Return the (X, Y) coordinate for the center point of the cell that contains the specified text.  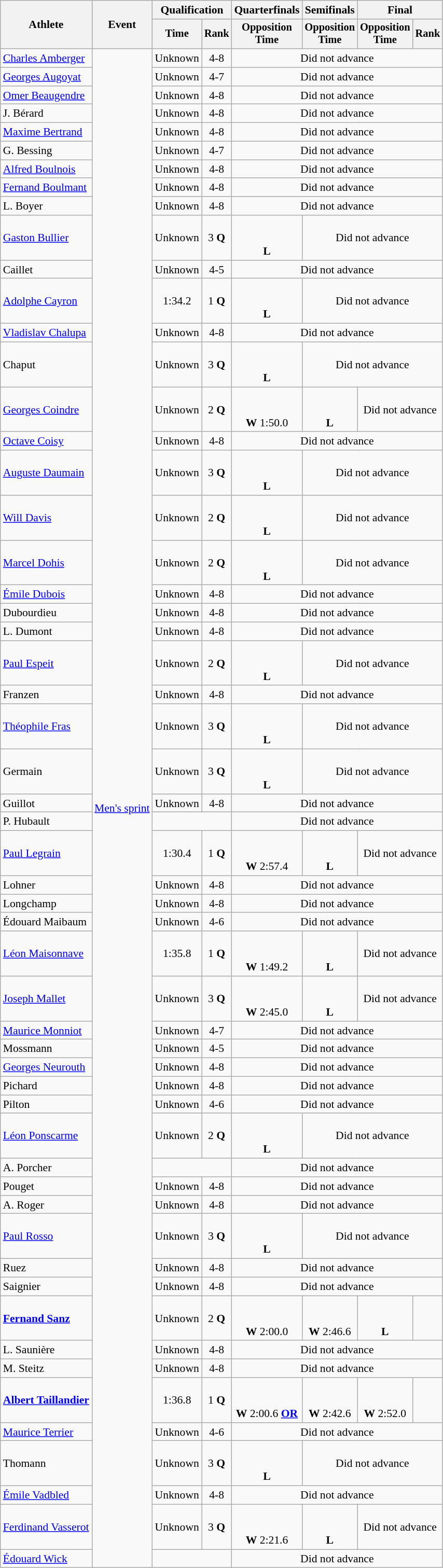
Semifinals (330, 10)
Pouget (46, 1186)
Georges Neurouth (46, 1067)
Dubourdieu (46, 613)
M. Steitz (46, 1368)
Thomann (46, 1464)
1:30.4 (177, 854)
Ferdinand Vasserot (46, 1527)
W 2:42.6 (330, 1400)
L. Saunière (46, 1350)
Pilton (46, 1104)
L. Boyer (46, 206)
Maxime Bertrand (46, 132)
Franzen (46, 695)
G. Bessing (46, 151)
Lohner (46, 885)
L. Dumont (46, 632)
Athlete (46, 25)
Maurice Monniot (46, 1031)
Mossmann (46, 1049)
Albert Taillandier (46, 1400)
Marcel Dohis (46, 563)
Chaput (46, 365)
Vladislav Chalupa (46, 333)
Men's sprint (122, 808)
Guillot (46, 803)
Alfred Boulnois (46, 169)
Paul Espeit (46, 663)
Time (177, 34)
Adolphe Cayron (46, 301)
Longchamp (46, 904)
Paul Rosso (46, 1237)
1:35.8 (177, 953)
Léon Maisonnave (46, 953)
W 2:57.4 (267, 854)
Auguste Daumain (46, 473)
Caillet (46, 270)
Pichard (46, 1086)
Event (122, 25)
1:34.2 (177, 301)
Léon Ponscarme (46, 1136)
Édouard Maibaum (46, 922)
Théophile Fras (46, 726)
Charles Amberger (46, 58)
W 2:00.0 (267, 1319)
Gaston Bullier (46, 238)
A. Porcher (46, 1168)
Fernand Boulmant (46, 188)
Saignier (46, 1287)
Georges Coindre (46, 410)
Joseph Mallet (46, 999)
W 2:00.6 OR (267, 1400)
Germain (46, 772)
W 1:50.0 (267, 410)
J. Bérard (46, 114)
Quarterfinals (267, 10)
W 2:46.6 (330, 1319)
Maurice Terrier (46, 1432)
Paul Legrain (46, 854)
Fernand Sanz (46, 1319)
Will Davis (46, 518)
Émile Dubois (46, 594)
W 1:49.2 (267, 953)
Omer Beaugendre (46, 95)
Émile Vadbled (46, 1495)
Octave Coisy (46, 441)
Édouard Wick (46, 1559)
Final (400, 10)
A. Roger (46, 1205)
W 2:21.6 (267, 1527)
Georges Augoyat (46, 77)
Ruez (46, 1268)
Qualification (192, 10)
W 2:52.0 (385, 1400)
W 2:45.0 (267, 999)
1:36.8 (177, 1400)
P. Hubault (46, 822)
